For the text-containing cell, return its midpoint in (X, Y) coordinate format. 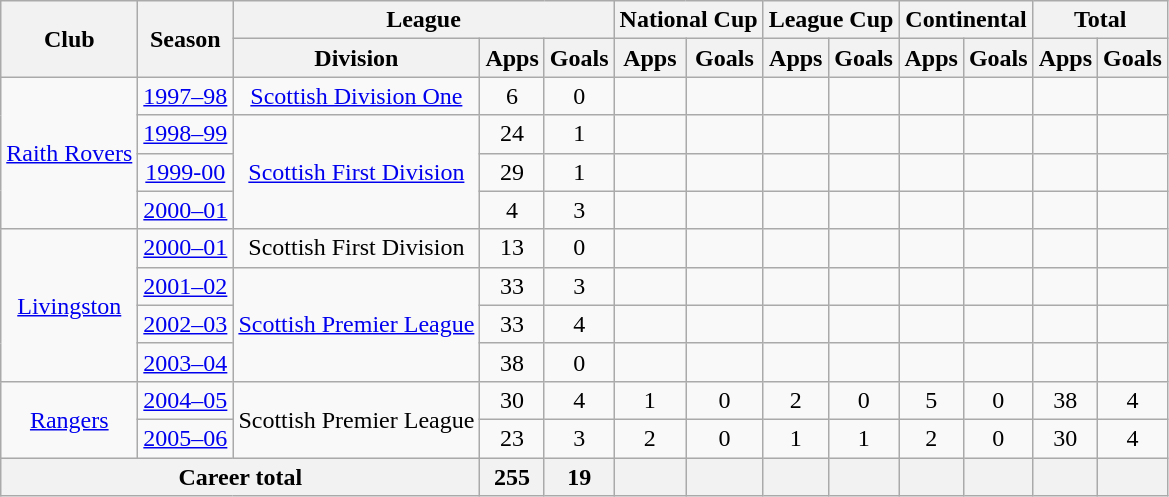
2002–03 (186, 324)
League Cup (831, 20)
2004–05 (186, 400)
255 (512, 477)
League (424, 20)
24 (512, 134)
Career total (240, 477)
2001–02 (186, 286)
National Cup (688, 20)
19 (579, 477)
2005–06 (186, 438)
23 (512, 438)
Season (186, 39)
Club (70, 39)
Division (356, 58)
2003–04 (186, 362)
Raith Rovers (70, 153)
Scottish Division One (356, 96)
29 (512, 172)
Continental (966, 20)
1997–98 (186, 96)
6 (512, 96)
1998–99 (186, 134)
13 (512, 248)
Rangers (70, 419)
1999-00 (186, 172)
5 (931, 400)
Total (1100, 20)
Livingston (70, 305)
